Return (x, y) of the center of cell containing provided text 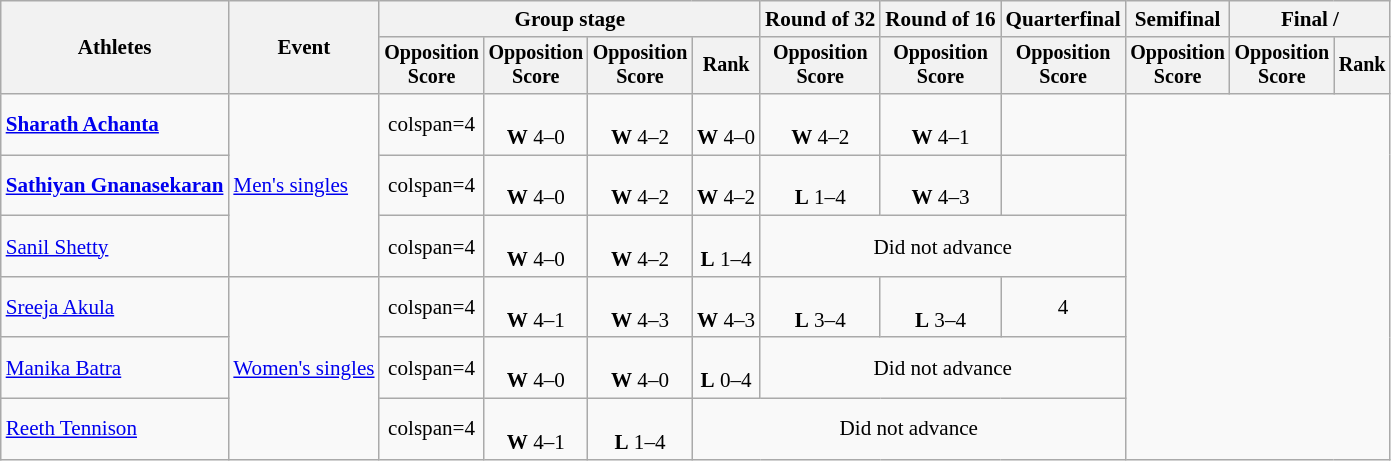
Sathiyan Gnanasekaran (115, 186)
4 (1064, 308)
Athletes (115, 48)
Event (304, 48)
Men's singles (304, 186)
Women's singles (304, 368)
Group stage (570, 18)
Sreeja Akula (115, 308)
Sanil Shetty (115, 246)
Manika Batra (115, 368)
Quarterfinal (1064, 18)
Semifinal (1178, 18)
Round of 16 (940, 18)
Round of 32 (820, 18)
Sharath Achanta (115, 124)
L 0–4 (726, 368)
Reeth Tennison (115, 428)
Final / (1310, 18)
